Detect which cell encompasses the target text, then output its (X, Y) center coordinate. 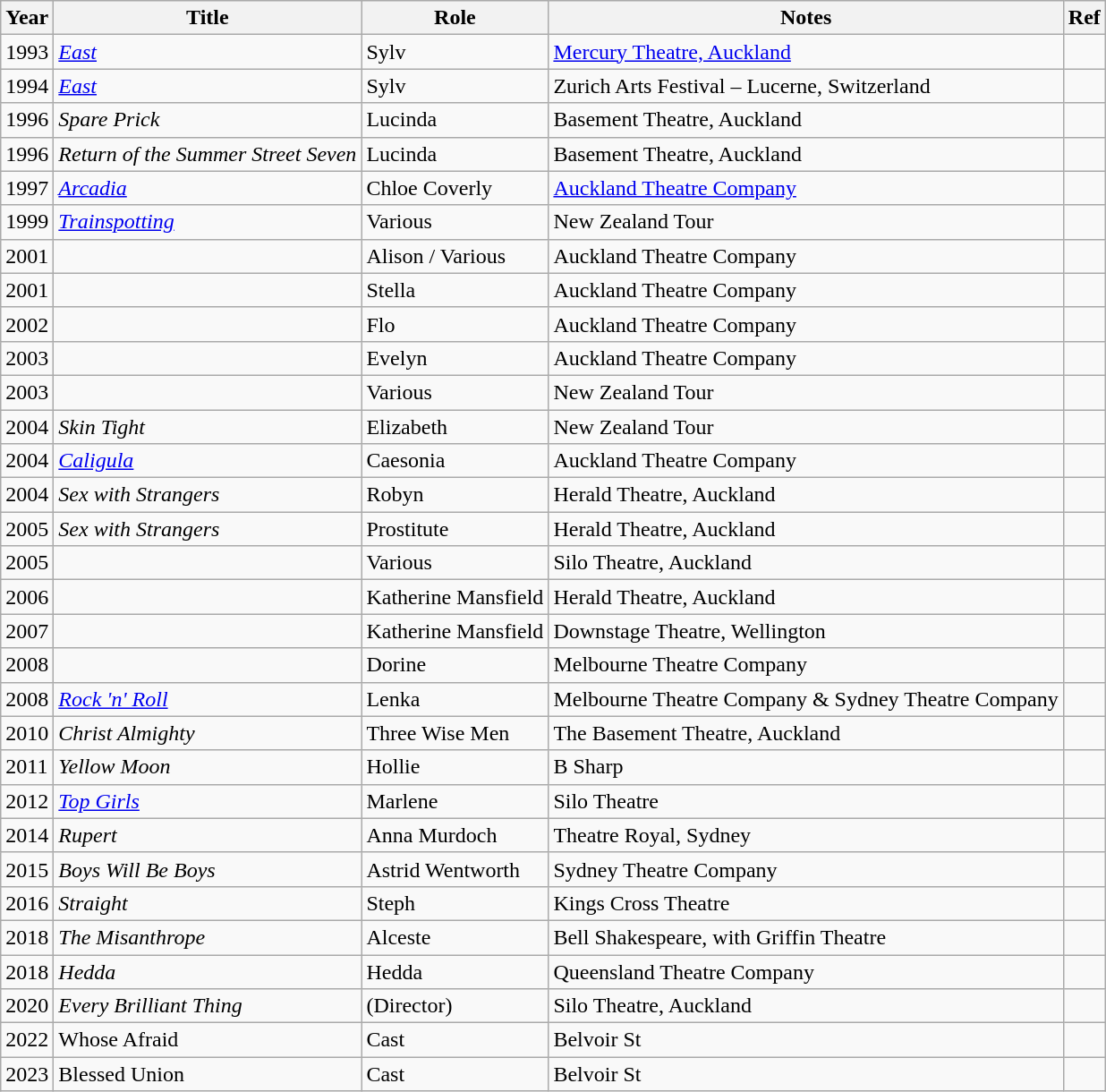
Bell Shakespeare, with Griffin Theatre (805, 937)
Steph (455, 903)
Trainspotting (208, 222)
2015 (27, 869)
Astrid Wentworth (455, 869)
2010 (27, 733)
2020 (27, 1006)
2023 (27, 1074)
Anna Murdoch (455, 835)
Skin Tight (208, 427)
Rupert (208, 835)
Sydney Theatre Company (805, 869)
Boys Will Be Boys (208, 869)
Zurich Arts Festival – Lucerne, Switzerland (805, 86)
(Director) (455, 1006)
2012 (27, 801)
Hollie (455, 767)
Lenka (455, 699)
Alison / Various (455, 256)
Prostitute (455, 529)
Flo (455, 324)
Ref (1085, 18)
Spare Prick (208, 120)
Melbourne Theatre Company (805, 665)
Three Wise Men (455, 733)
Whose Afraid (208, 1040)
1999 (27, 222)
2006 (27, 597)
Christ Almighty (208, 733)
The Basement Theatre, Auckland (805, 733)
Straight (208, 903)
Blessed Union (208, 1074)
Theatre Royal, Sydney (805, 835)
Title (208, 18)
Rock 'n' Roll (208, 699)
2007 (27, 631)
1993 (27, 52)
B Sharp (805, 767)
Role (455, 18)
1994 (27, 86)
1997 (27, 188)
2002 (27, 324)
Yellow Moon (208, 767)
Return of the Summer Street Seven (208, 154)
Stella (455, 290)
Queensland Theatre Company (805, 971)
Dorine (455, 665)
Evelyn (455, 358)
Every Brilliant Thing (208, 1006)
Mercury Theatre, Auckland (805, 52)
Notes (805, 18)
Alceste (455, 937)
2014 (27, 835)
Marlene (455, 801)
Elizabeth (455, 427)
Chloe Coverly (455, 188)
Downstage Theatre, Wellington (805, 631)
Year (27, 18)
Kings Cross Theatre (805, 903)
2011 (27, 767)
2022 (27, 1040)
Melbourne Theatre Company & Sydney Theatre Company (805, 699)
Top Girls (208, 801)
The Misanthrope (208, 937)
Robyn (455, 495)
Caligula (208, 461)
Silo Theatre (805, 801)
Caesonia (455, 461)
2016 (27, 903)
Arcadia (208, 188)
